Provide the [X, Y] coordinate of the cell's center where the given text is located.  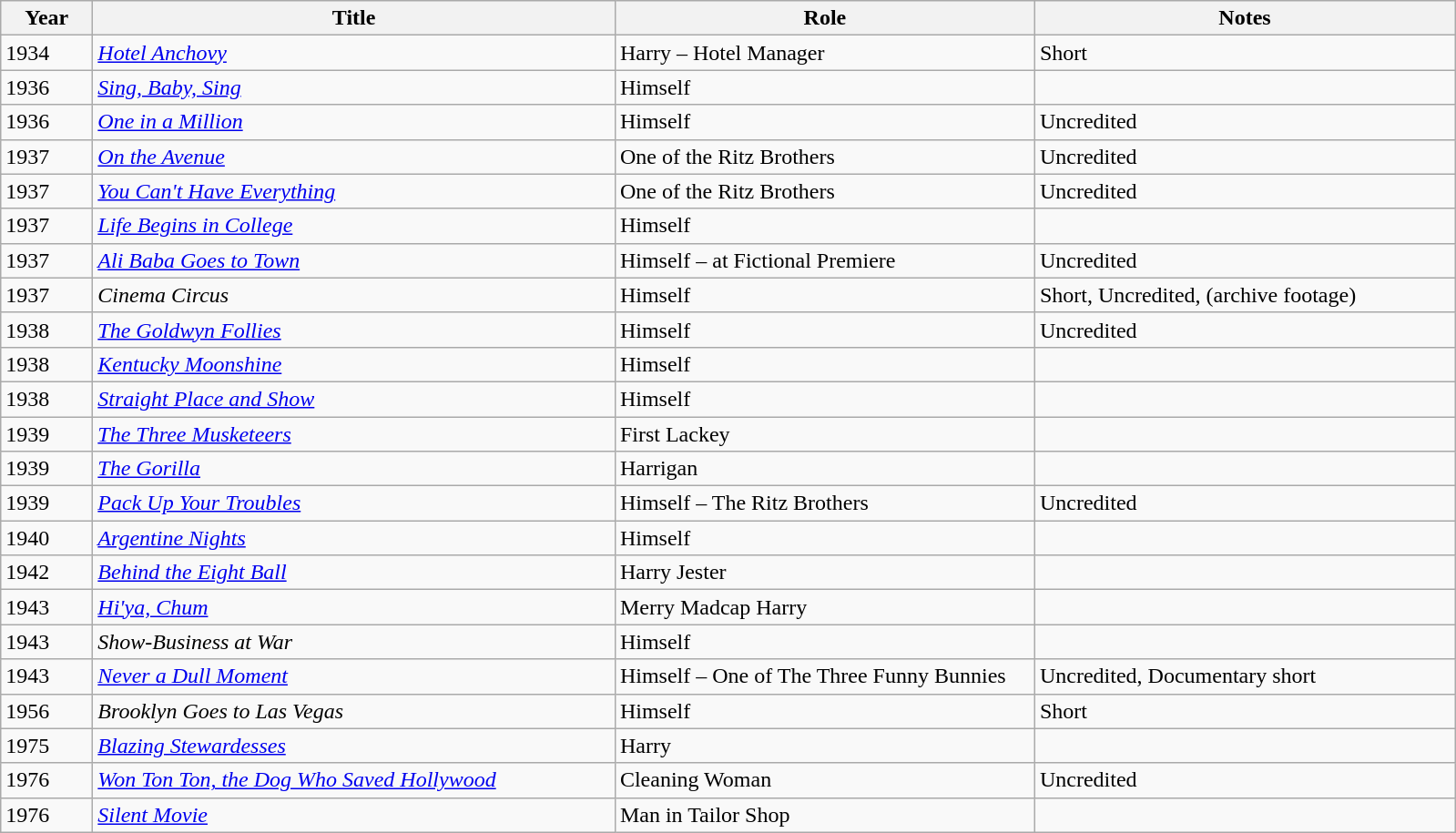
1934 [47, 53]
Title [354, 18]
Role [825, 18]
1942 [47, 573]
Himself – at Fictional Premiere [825, 260]
Silent Movie [354, 815]
Straight Place and Show [354, 399]
Short, Uncredited, (archive footage) [1244, 295]
Hotel Anchovy [354, 53]
Kentucky Moonshine [354, 364]
Argentine Nights [354, 538]
Hi'ya, Chum [354, 607]
Merry Madcap Harry [825, 607]
Uncredited, Documentary short [1244, 676]
Pack Up Your Troubles [354, 503]
Harry Jester [825, 573]
Behind the Eight Ball [354, 573]
Harry – Hotel Manager [825, 53]
Life Begins in College [354, 226]
Year [47, 18]
Cleaning Woman [825, 780]
The Goldwyn Follies [354, 330]
First Lackey [825, 434]
You Can't Have Everything [354, 191]
Ali Baba Goes to Town [354, 260]
Brooklyn Goes to Las Vegas [354, 711]
Harrigan [825, 469]
1975 [47, 746]
1956 [47, 711]
1940 [47, 538]
On the Avenue [354, 157]
Man in Tailor Shop [825, 815]
Show-Business at War [354, 642]
Sing, Baby, Sing [354, 87]
Himself – One of The Three Funny Bunnies [825, 676]
Notes [1244, 18]
Harry [825, 746]
The Three Musketeers [354, 434]
Never a Dull Moment [354, 676]
The Gorilla [354, 469]
Blazing Stewardesses [354, 746]
Cinema Circus [354, 295]
Himself – The Ritz Brothers [825, 503]
One in a Million [354, 122]
Won Ton Ton, the Dog Who Saved Hollywood [354, 780]
